Search for the cell housing the specified text and yield its [x, y] center coordinate. 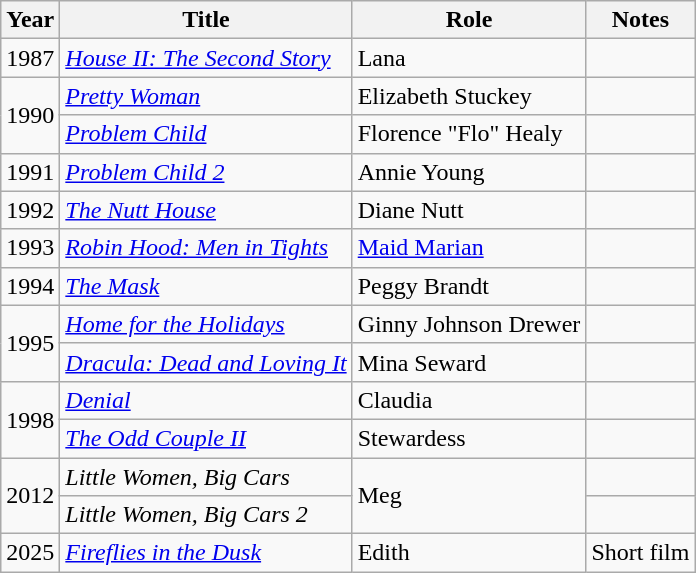
1995 [30, 343]
2012 [30, 496]
Little Women, Big Cars 2 [206, 515]
1992 [30, 210]
The Nutt House [206, 210]
Title [206, 20]
1993 [30, 248]
Problem Child [206, 134]
Maid Marian [469, 248]
House II: The Second Story [206, 58]
Stewardess [469, 438]
Year [30, 20]
The Odd Couple II [206, 438]
Dracula: Dead and Loving It [206, 362]
2025 [30, 553]
Edith [469, 553]
1987 [30, 58]
Florence "Flo" Healy [469, 134]
Pretty Woman [206, 96]
Lana [469, 58]
1994 [30, 286]
Ginny Johnson Drewer [469, 324]
Elizabeth Stuckey [469, 96]
Meg [469, 496]
1990 [30, 115]
Denial [206, 400]
Fireflies in the Dusk [206, 553]
Robin Hood: Men in Tights [206, 248]
1998 [30, 419]
Little Women, Big Cars [206, 477]
Annie Young [469, 172]
Diane Nutt [469, 210]
Peggy Brandt [469, 286]
Problem Child 2 [206, 172]
Mina Seward [469, 362]
Role [469, 20]
The Mask [206, 286]
Notes [640, 20]
1991 [30, 172]
Short film [640, 553]
Claudia [469, 400]
Home for the Holidays [206, 324]
